Locate the cell with the specified text and output its (x, y) center coordinate. 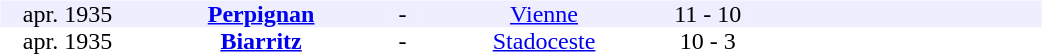
11 - 10 (708, 14)
Biarritz (260, 42)
10 - 3 (708, 42)
Vienne (544, 14)
Stadoceste (544, 42)
Perpignan (260, 14)
